Locate the cell with the specified text and output its [x, y] center coordinate. 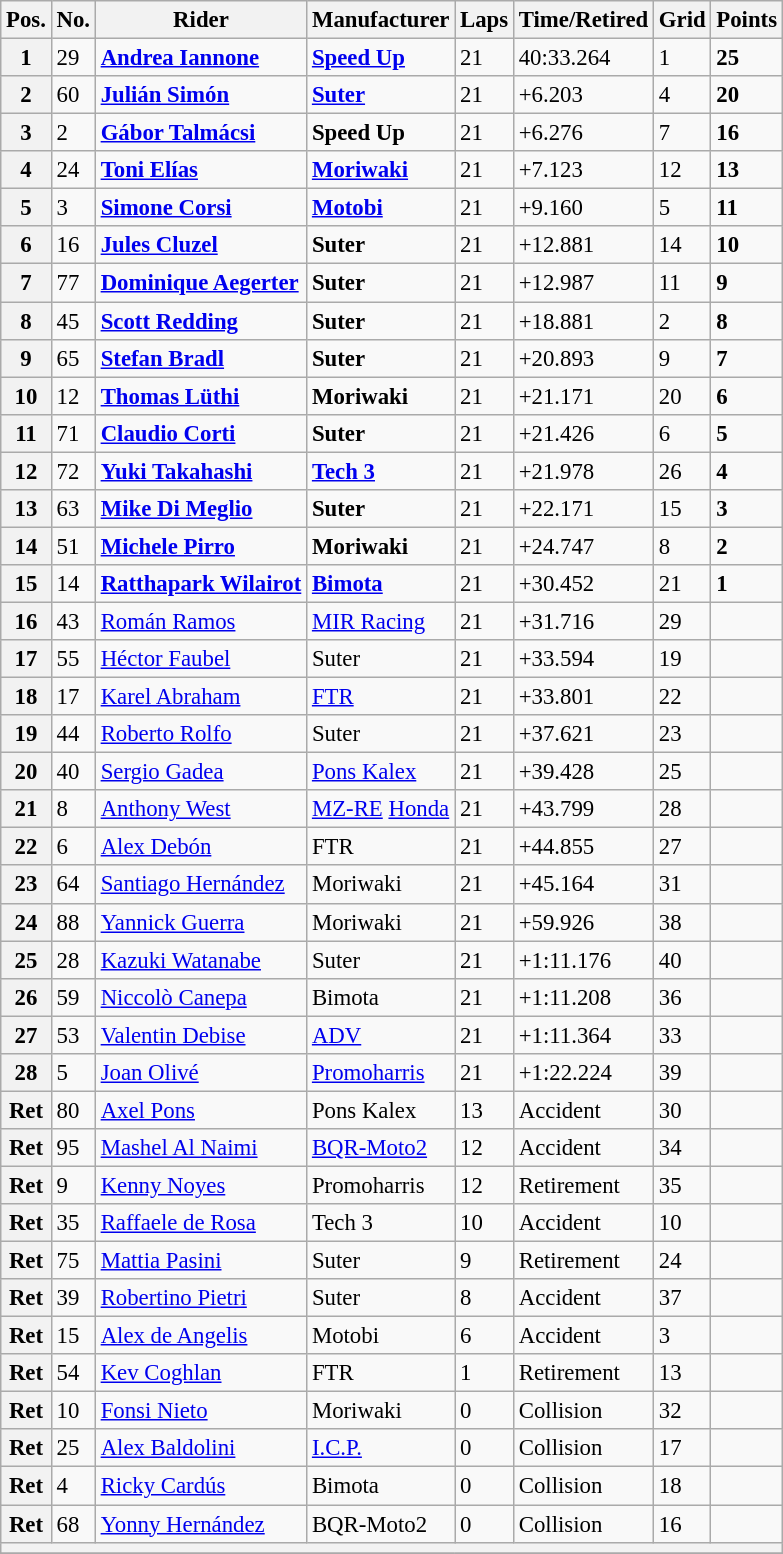
45 [73, 321]
Alex Debón [200, 847]
+43.799 [583, 809]
Jules Cluzel [200, 245]
Dominique Aegerter [200, 283]
Stefan Bradl [200, 358]
Sergio Gadea [200, 772]
72 [73, 471]
+44.855 [583, 847]
59 [73, 997]
53 [73, 1035]
+21.978 [583, 471]
Fonsi Nieto [200, 1411]
Gábor Talmácsi [200, 133]
+1:11.176 [583, 960]
+9.160 [583, 208]
32 [682, 1411]
+30.452 [583, 584]
+37.621 [583, 734]
+7.123 [583, 170]
Alex de Angelis [200, 1336]
Axel Pons [200, 1110]
Andrea Iannone [200, 58]
30 [682, 1110]
MZ-RE Honda [381, 809]
+6.276 [583, 133]
Simone Corsi [200, 208]
95 [73, 1148]
MIR Racing [381, 621]
Robertino Pietri [200, 1298]
+45.164 [583, 885]
Anthony West [200, 809]
Joan Olivé [200, 1073]
+20.893 [583, 358]
Mashel Al Naimi [200, 1148]
34 [682, 1148]
Mattia Pasini [200, 1261]
+21.426 [583, 433]
60 [73, 95]
33 [682, 1035]
Rider [200, 20]
+21.171 [583, 396]
+31.716 [583, 621]
Kev Coghlan [200, 1373]
38 [682, 922]
Yuki Takahashi [200, 471]
Román Ramos [200, 621]
63 [73, 509]
71 [73, 433]
Yannick Guerra [200, 922]
Kazuki Watanabe [200, 960]
I.C.P. [381, 1449]
Niccolò Canepa [200, 997]
+1:11.364 [583, 1035]
Valentin Debise [200, 1035]
Alex Baldolini [200, 1449]
+1:11.208 [583, 997]
Toni Elías [200, 170]
Grid [682, 20]
+33.594 [583, 659]
Claudio Corti [200, 433]
77 [73, 283]
+12.881 [583, 245]
Ratthapark Wilairot [200, 584]
+59.926 [583, 922]
+6.203 [583, 95]
No. [73, 20]
Karel Abraham [200, 697]
Mike Di Meglio [200, 509]
Raffaele de Rosa [200, 1223]
Pos. [26, 20]
+12.987 [583, 283]
Ricky Cardús [200, 1486]
Julián Simón [200, 95]
51 [73, 546]
Time/Retired [583, 20]
80 [73, 1110]
+33.801 [583, 697]
37 [682, 1298]
Michele Pirro [200, 546]
+24.747 [583, 546]
+22.171 [583, 509]
31 [682, 885]
Santiago Hernández [200, 885]
75 [73, 1261]
Kenny Noyes [200, 1185]
88 [73, 922]
Héctor Faubel [200, 659]
65 [73, 358]
Points [746, 20]
+1:22.224 [583, 1073]
+39.428 [583, 772]
Scott Redding [200, 321]
36 [682, 997]
43 [73, 621]
ADV [381, 1035]
Manufacturer [381, 20]
68 [73, 1524]
Yonny Hernández [200, 1524]
Thomas Lüthi [200, 396]
+18.881 [583, 321]
64 [73, 885]
Laps [484, 20]
Roberto Rolfo [200, 734]
55 [73, 659]
54 [73, 1373]
44 [73, 734]
40:33.264 [583, 58]
